Detect which cell encompasses the target text, then output its (x, y) center coordinate. 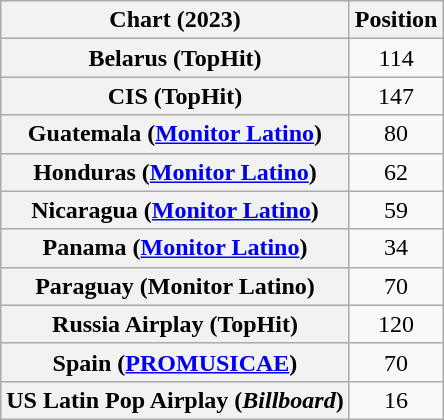
80 (396, 134)
Spain (PROMUSICAE) (175, 362)
Nicaragua (Monitor Latino) (175, 210)
Belarus (TopHit) (175, 58)
US Latin Pop Airplay (Billboard) (175, 400)
Honduras (Monitor Latino) (175, 172)
59 (396, 210)
CIS (TopHit) (175, 96)
114 (396, 58)
Russia Airplay (TopHit) (175, 324)
Panama (Monitor Latino) (175, 248)
Chart (2023) (175, 20)
Position (396, 20)
Guatemala (Monitor Latino) (175, 134)
34 (396, 248)
16 (396, 400)
120 (396, 324)
147 (396, 96)
62 (396, 172)
Paraguay (Monitor Latino) (175, 286)
